For the text-containing cell, return its midpoint in [x, y] coordinate format. 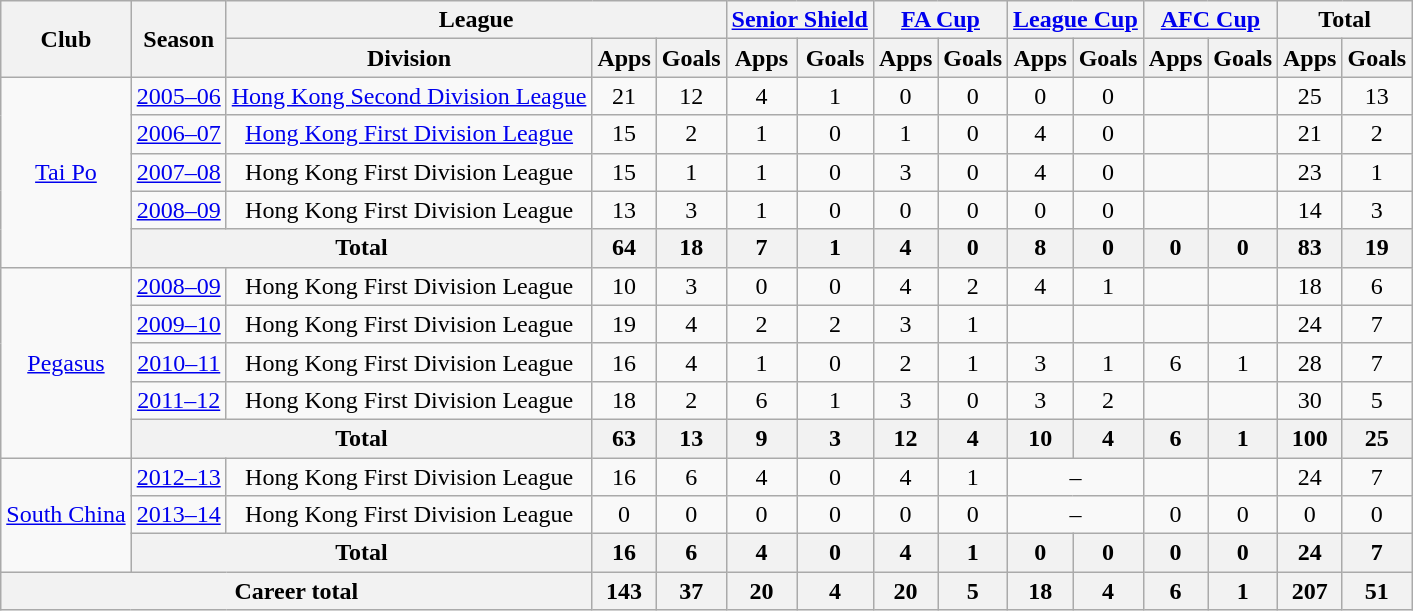
Season [178, 39]
100 [1310, 438]
14 [1310, 210]
30 [1310, 400]
2005–06 [178, 96]
2009–10 [178, 324]
8 [1040, 248]
2010–11 [178, 362]
AFC Cup [1210, 20]
Career total [296, 591]
2006–07 [178, 134]
Senior Shield [800, 20]
Pegasus [66, 362]
Club [66, 39]
League Cup [1076, 20]
2007–08 [178, 172]
South China [66, 515]
63 [624, 438]
207 [1310, 591]
64 [624, 248]
Division [409, 58]
Tai Po [66, 172]
2013–14 [178, 515]
2011–12 [178, 400]
2012–13 [178, 477]
37 [691, 591]
51 [1377, 591]
143 [624, 591]
FA Cup [940, 20]
28 [1310, 362]
83 [1310, 248]
League [476, 20]
23 [1310, 172]
9 [762, 438]
Hong Kong Second Division League [409, 96]
